Identify which cell holds the provided text, then report its (x, y) central coordinate. 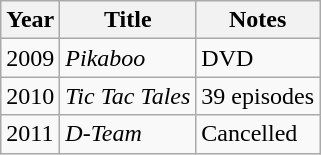
39 episodes (258, 96)
Title (128, 20)
DVD (258, 58)
Pikaboo (128, 58)
Cancelled (258, 134)
Notes (258, 20)
2009 (30, 58)
Tic Tac Tales (128, 96)
2011 (30, 134)
2010 (30, 96)
D-Team (128, 134)
Year (30, 20)
